Output the [x, y] coordinate of the center of the cell containing the given text.  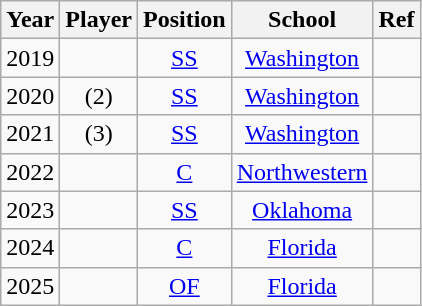
Northwestern [302, 172]
2025 [30, 286]
Player [99, 20]
2020 [30, 96]
2019 [30, 58]
2023 [30, 210]
(3) [99, 134]
2021 [30, 134]
Ref [396, 20]
(2) [99, 96]
2024 [30, 248]
OF [185, 286]
Oklahoma [302, 210]
Year [30, 20]
2022 [30, 172]
Position [185, 20]
School [302, 20]
